Locate the cell with the specified text and output its (x, y) center coordinate. 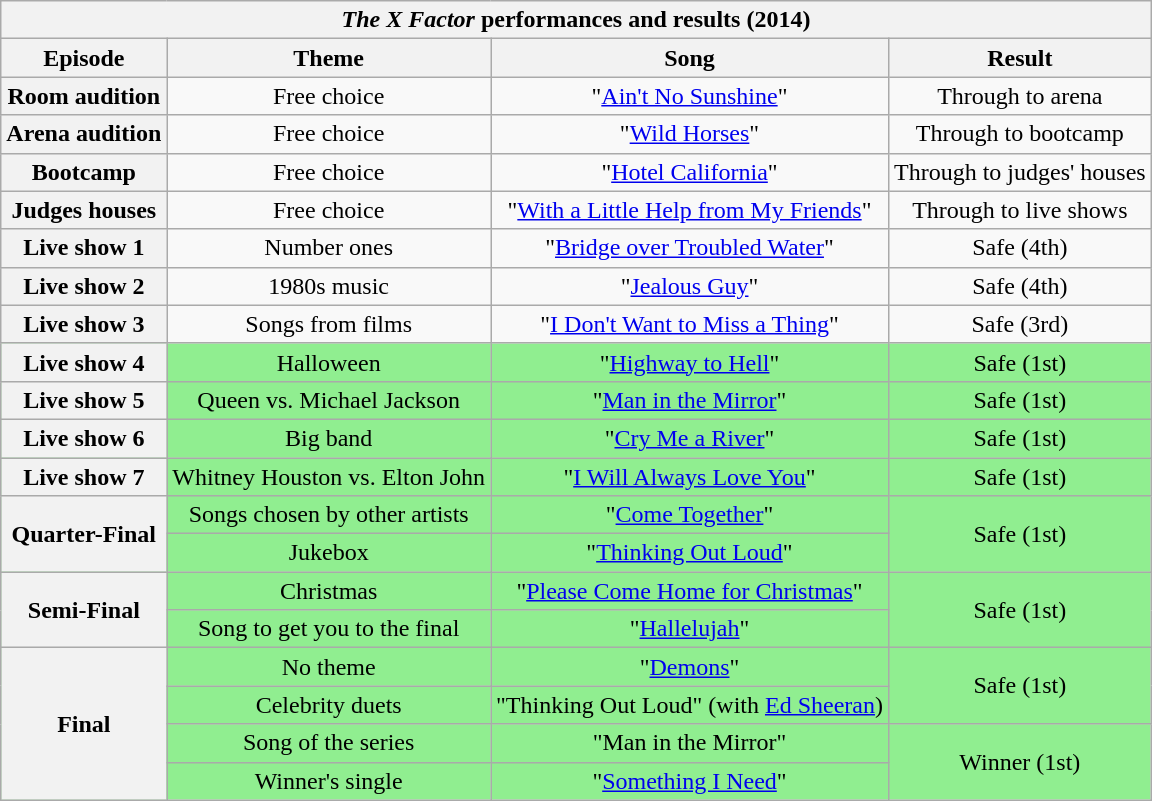
"Jealous Guy" (690, 286)
Live show 5 (84, 400)
"I Don't Want to Miss a Thing" (690, 324)
Song of the series (329, 743)
Judges houses (84, 210)
Number ones (329, 248)
"Highway to Hell" (690, 362)
"Thinking Out Loud" (690, 553)
"With a Little Help from My Friends" (690, 210)
Arena audition (84, 134)
Winner's single (329, 781)
"Something I Need" (690, 781)
Celebrity duets (329, 705)
Theme (329, 58)
Result (1020, 58)
Through to arena (1020, 96)
Bootcamp (84, 172)
"Bridge over Troubled Water" (690, 248)
Live show 3 (84, 324)
"Hotel California" (690, 172)
"I Will Always Love You" (690, 477)
Song to get you to the final (329, 629)
"Please Come Home for Christmas" (690, 591)
"Cry Me a River" (690, 438)
Episode (84, 58)
Halloween (329, 362)
No theme (329, 667)
Christmas (329, 591)
"Come Together" (690, 515)
"Demons" (690, 667)
"Wild Horses" (690, 134)
Winner (1st) (1020, 762)
Through to bootcamp (1020, 134)
1980s music (329, 286)
Queen vs. Michael Jackson (329, 400)
Live show 7 (84, 477)
Songs chosen by other artists (329, 515)
Big band (329, 438)
Songs from films (329, 324)
Live show 2 (84, 286)
"Ain't No Sunshine" (690, 96)
Live show 4 (84, 362)
"Thinking Out Loud" (with Ed Sheeran) (690, 705)
Semi-Final (84, 610)
"Hallelujah" (690, 629)
Live show 6 (84, 438)
Jukebox (329, 553)
Safe (3rd) (1020, 324)
Live show 1 (84, 248)
Through to judges' houses (1020, 172)
Whitney Houston vs. Elton John (329, 477)
Song (690, 58)
Quarter-Final (84, 534)
Final (84, 724)
Room audition (84, 96)
The X Factor performances and results (2014) (576, 20)
Through to live shows (1020, 210)
